Return the [X, Y] coordinate for the center point of the cell that contains the specified text.  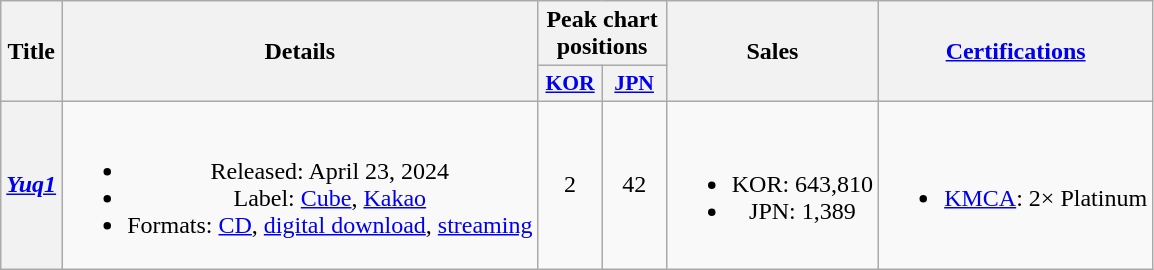
KOR [570, 84]
Peak chart positions [602, 34]
Released: April 23, 2024Label: Cube, KakaoFormats: CD, digital download, streaming [300, 184]
2 [570, 184]
Sales [772, 52]
KOR: 643,810JPN: 1,389 [772, 184]
Title [32, 52]
Certifications [1016, 52]
Yuq1 [32, 184]
Details [300, 52]
42 [634, 184]
KMCA: 2× Platinum [1016, 184]
JPN [634, 84]
